Determine the (x, y) coordinate at the center of the cell enclosing the given text.  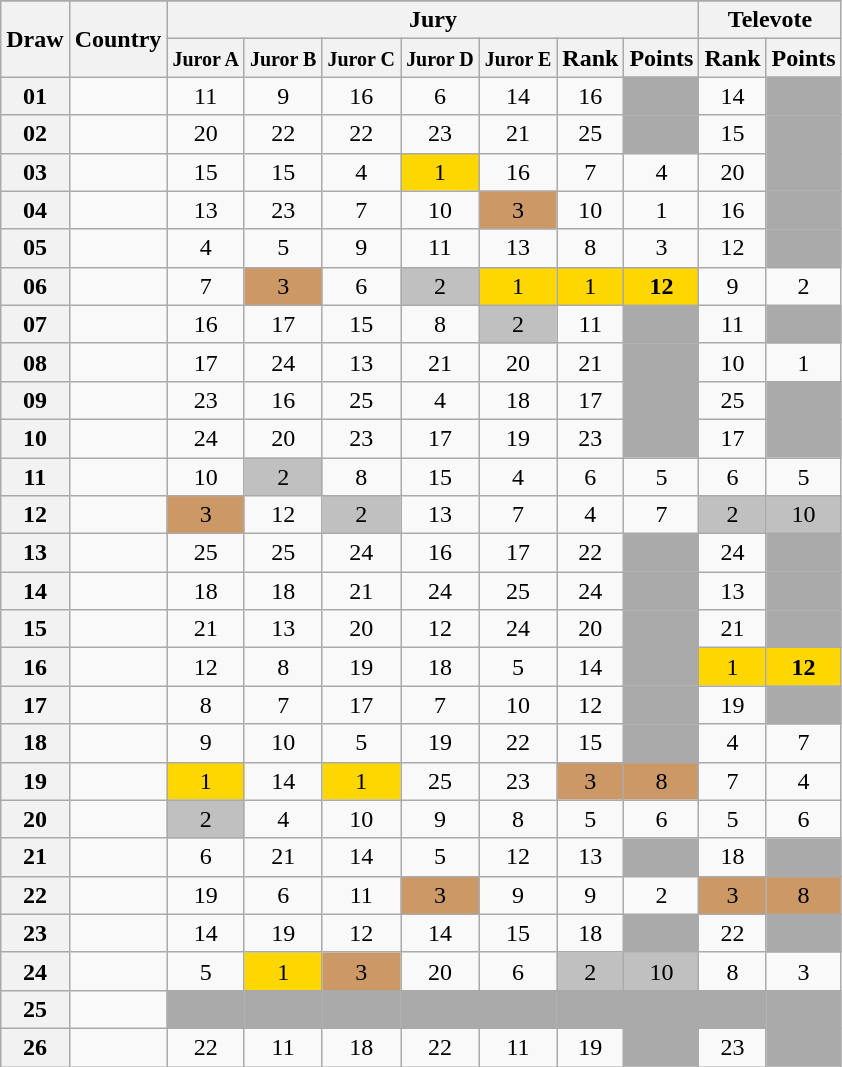
06 (35, 286)
08 (35, 362)
Juror E (518, 58)
Jury (433, 20)
03 (35, 172)
07 (35, 324)
04 (35, 210)
Juror A (206, 58)
Juror C (362, 58)
Juror D (440, 58)
02 (35, 134)
01 (35, 96)
26 (35, 1047)
Juror B (283, 58)
Country (118, 39)
05 (35, 248)
Draw (35, 39)
Televote (770, 20)
09 (35, 400)
